For the text-containing cell, return its midpoint in (x, y) coordinate format. 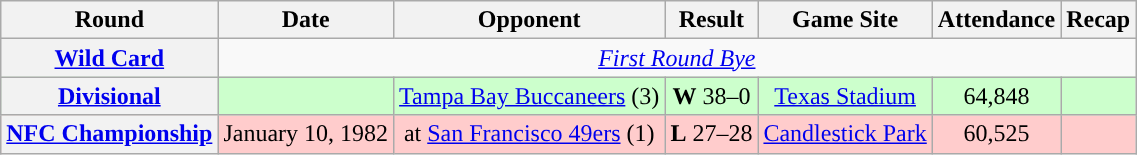
64,848 (996, 96)
Attendance (996, 20)
Candlestick Park (845, 134)
January 10, 1982 (306, 134)
Tampa Bay Buccaneers (3) (530, 96)
Game Site (845, 20)
Texas Stadium (845, 96)
Opponent (530, 20)
at San Francisco 49ers (1) (530, 134)
Wild Card (110, 58)
L 27–28 (712, 134)
Date (306, 20)
Recap (1098, 20)
Round (110, 20)
60,525 (996, 134)
First Round Bye (677, 58)
W 38–0 (712, 96)
Result (712, 20)
Divisional (110, 96)
NFC Championship (110, 134)
